For the text-containing cell, return its midpoint in [x, y] coordinate format. 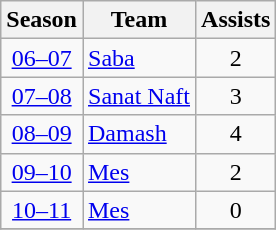
07–08 [42, 96]
Damash [138, 134]
10–11 [42, 210]
0 [236, 210]
Season [42, 20]
Sanat Naft [138, 96]
08–09 [42, 134]
Assists [236, 20]
06–07 [42, 58]
4 [236, 134]
3 [236, 96]
Saba [138, 58]
09–10 [42, 172]
Team [138, 20]
